From the cell containing the given text, extract its center point as (x, y) coordinate. 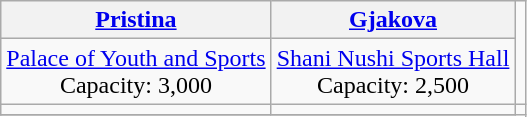
Pristina (136, 20)
Gjakova (393, 20)
Shani Nushi Sports HallCapacity: 2,500 (393, 72)
Palace of Youth and SportsCapacity: 3,000 (136, 72)
